Find where the given text appears and provide that cell's center as (x, y) coordinate. 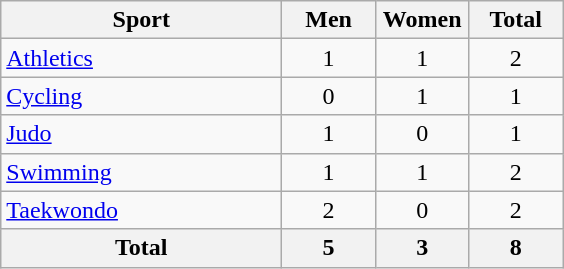
5 (329, 248)
Athletics (142, 58)
Men (329, 20)
8 (516, 248)
Judo (142, 134)
Sport (142, 20)
Swimming (142, 172)
Taekwondo (142, 210)
Cycling (142, 96)
Women (422, 20)
3 (422, 248)
